Extract the [x, y] coordinate from the center of the cell holding the provided text.  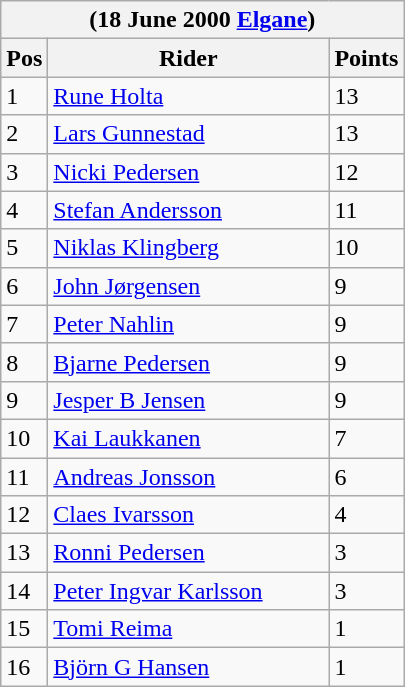
Ronni Pedersen [188, 553]
Peter Ingvar Karlsson [188, 591]
Bjarne Pedersen [188, 362]
Rider [188, 58]
Björn G Hansen [188, 667]
Lars Gunnestad [188, 134]
Pos [24, 58]
Peter Nahlin [188, 324]
16 [24, 667]
14 [24, 591]
Stefan Andersson [188, 210]
Tomi Reima [188, 629]
2 [24, 134]
Points [366, 58]
Jesper B Jensen [188, 400]
Nicki Pedersen [188, 172]
Niklas Klingberg [188, 248]
8 [24, 362]
(18 June 2000 Elgane) [202, 20]
Rune Holta [188, 96]
Claes Ivarsson [188, 515]
15 [24, 629]
John Jørgensen [188, 286]
5 [24, 248]
Kai Laukkanen [188, 438]
Andreas Jonsson [188, 477]
